Extract the (X, Y) coordinate from the center of the cell holding the provided text.  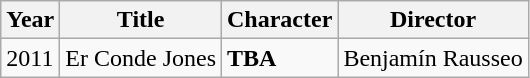
Character (280, 20)
Director (433, 20)
Benjamín Rausseo (433, 58)
TBA (280, 58)
2011 (30, 58)
Title (141, 20)
Er Conde Jones (141, 58)
Year (30, 20)
